Extract the (X, Y) coordinate from the center of the cell holding the provided text.  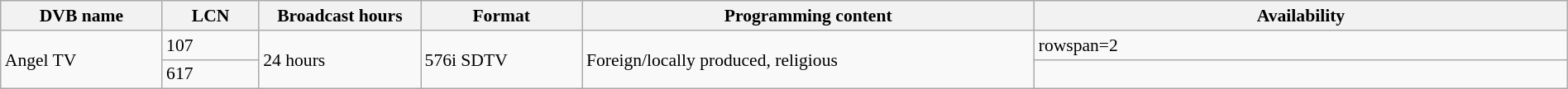
Broadcast hours (339, 16)
24 hours (339, 59)
rowspan=2 (1302, 45)
576i SDTV (501, 59)
Angel TV (81, 59)
617 (210, 74)
Format (501, 16)
DVB name (81, 16)
Availability (1302, 16)
Programming content (809, 16)
107 (210, 45)
LCN (210, 16)
Foreign/locally produced, religious (809, 59)
